Return (X, Y) of the center of cell containing provided text 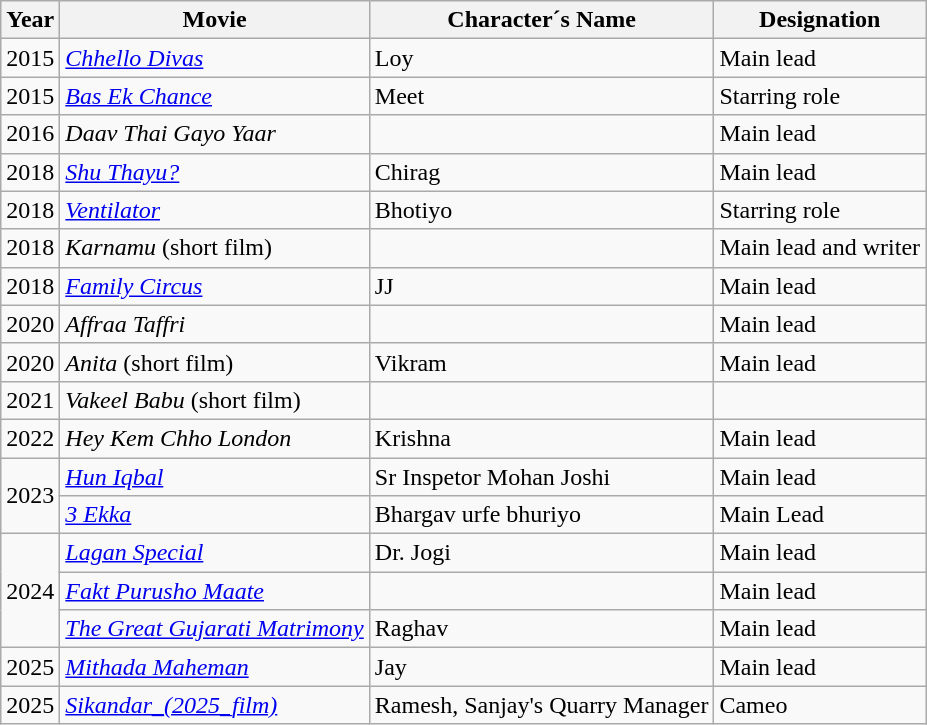
3 Ekka (214, 515)
Main lead and writer (820, 248)
Hey Kem Chho London (214, 438)
Vakeel Babu (short film) (214, 400)
Karnamu (short film) (214, 248)
The Great Gujarati Matrimony (214, 629)
Ramesh, Sanjay's Quarry Manager (542, 705)
Raghav (542, 629)
Anita (short film) (214, 362)
Krishna (542, 438)
Loy (542, 58)
Bhargav urfe bhuriyo (542, 515)
Main Lead (820, 515)
2023 (30, 496)
Meet (542, 96)
Cameo (820, 705)
Bhotiyo (542, 210)
Mithada Maheman (214, 667)
Chhello Divas (214, 58)
Designation (820, 20)
Bas Ek Chance (214, 96)
Shu Thayu? (214, 172)
Year (30, 20)
Daav Thai Gayo Yaar (214, 134)
Sikandar_(2025_film) (214, 705)
Lagan Special (214, 553)
2024 (30, 591)
Family Circus (214, 286)
JJ (542, 286)
2021 (30, 400)
Chirag (542, 172)
2016 (30, 134)
Fakt Purusho Maate (214, 591)
Jay (542, 667)
Vikram (542, 362)
Hun Iqbal (214, 477)
Dr. Jogi (542, 553)
Sr Inspetor Mohan Joshi (542, 477)
Character´s Name (542, 20)
Ventilator (214, 210)
2022 (30, 438)
Affraa Taffri (214, 324)
Movie (214, 20)
